From the cell containing the given text, extract its center point as [X, Y] coordinate. 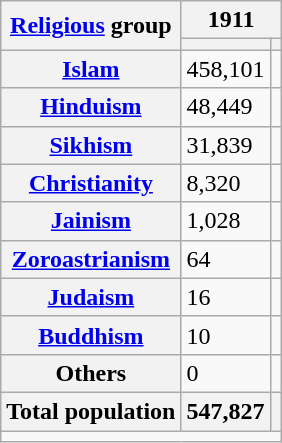
547,827 [226, 411]
8,320 [226, 183]
Others [91, 373]
31,839 [226, 145]
1911 [231, 20]
Christianity [91, 183]
Judaism [91, 297]
Sikhism [91, 145]
10 [226, 335]
458,101 [226, 69]
Buddhism [91, 335]
Total population [91, 411]
Jainism [91, 221]
Hinduism [91, 107]
48,449 [226, 107]
1,028 [226, 221]
Religious group [91, 26]
64 [226, 259]
16 [226, 297]
Zoroastrianism [91, 259]
Islam [91, 69]
0 [226, 373]
